Search for the cell housing the specified text and yield its (X, Y) center coordinate. 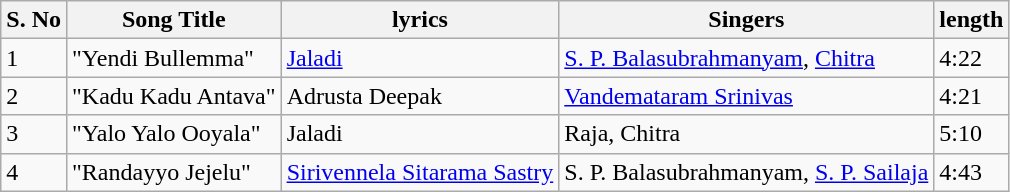
Song Title (174, 20)
S. No (34, 20)
Vandemataram Srinivas (746, 96)
4:43 (972, 172)
Adrusta Deepak (420, 96)
2 (34, 96)
lyrics (420, 20)
3 (34, 134)
"Yalo Yalo Ooyala" (174, 134)
4 (34, 172)
Singers (746, 20)
5:10 (972, 134)
Raja, Chitra (746, 134)
4:22 (972, 58)
length (972, 20)
"Kadu Kadu Antava" (174, 96)
1 (34, 58)
S. P. Balasubrahmanyam, S. P. Sailaja (746, 172)
"Yendi Bullemma" (174, 58)
Sirivennela Sitarama Sastry (420, 172)
"Randayyo Jejelu" (174, 172)
4:21 (972, 96)
S. P. Balasubrahmanyam, Chitra (746, 58)
